Find where the given text appears and provide that cell's center as [x, y] coordinate. 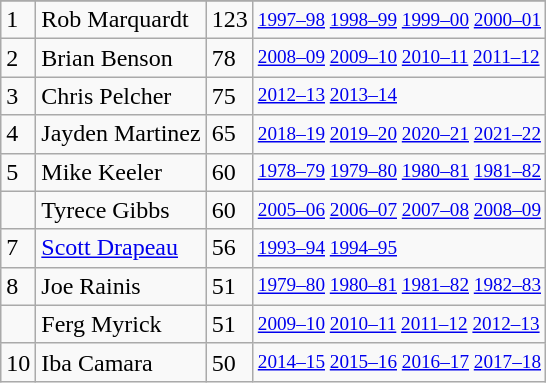
Mike Keeler [121, 172]
Ferg Myrick [121, 324]
Rob Marquardt [121, 20]
2005–06 2006–07 2007–08 2008–09 [399, 210]
Jayden Martinez [121, 134]
56 [230, 248]
50 [230, 362]
78 [230, 58]
2014–15 2015–16 2016–17 2017–18 [399, 362]
75 [230, 96]
Brian Benson [121, 58]
1978–79 1979–80 1980–81 1981–82 [399, 172]
8 [18, 286]
Scott Drapeau [121, 248]
1997–98 1998–99 1999–00 2000–01 [399, 20]
3 [18, 96]
Iba Camara [121, 362]
10 [18, 362]
1993–94 1994–95 [399, 248]
1 [18, 20]
123 [230, 20]
2009–10 2010–11 2011–12 2012–13 [399, 324]
5 [18, 172]
2012–13 2013–14 [399, 96]
2018–19 2019–20 2020–21 2021–22 [399, 134]
Joe Rainis [121, 286]
4 [18, 134]
Chris Pelcher [121, 96]
Tyrece Gibbs [121, 210]
1979–80 1980–81 1981–82 1982–83 [399, 286]
2008–09 2009–10 2010–11 2011–12 [399, 58]
2 [18, 58]
65 [230, 134]
7 [18, 248]
